Scan for the cell matching the given text and deliver its (X, Y) coordinate at center. 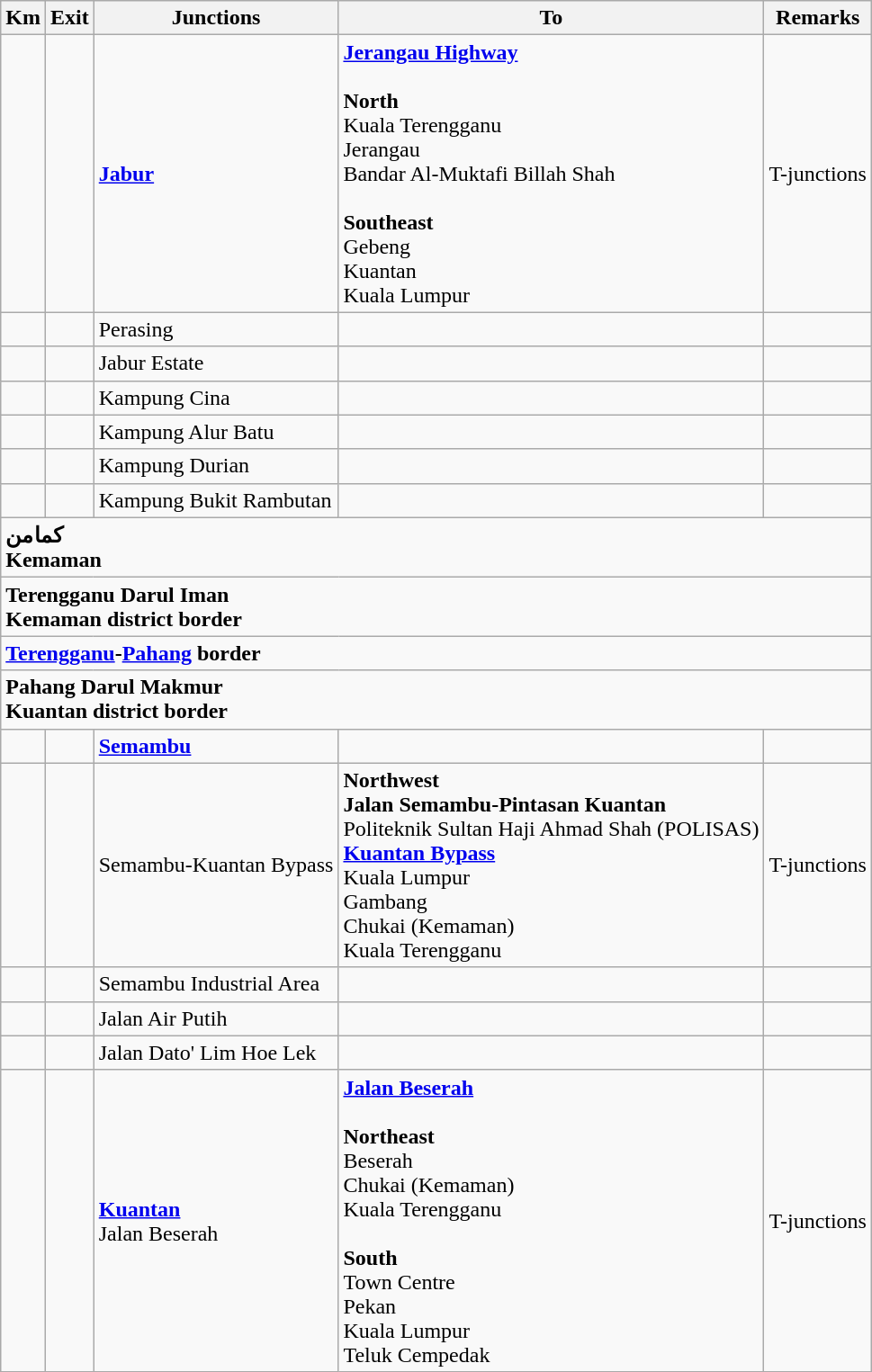
كمامنKemaman (436, 547)
Kampung Bukit Rambutan (216, 500)
Jalan BeserahNortheastBeserahChukai (Kemaman)Kuala TerengganuSouthTown CentrePekanKuala LumpurTeluk Cempedak (551, 1220)
Jabur Estate (216, 363)
Semambu-Kuantan Bypass (216, 865)
Terengganu-Pahang border (436, 653)
To (551, 18)
Jerangau HighwayNorthKuala TerengganuJerangauBandar Al-Muktafi Billah ShahSoutheastGebengKuantanKuala Lumpur (551, 174)
Kampung Alur Batu (216, 432)
Km (23, 18)
Exit (69, 18)
Jabur (216, 174)
Terengganu Darul ImanKemaman district border (436, 606)
Perasing (216, 329)
Jalan Dato' Lim Hoe Lek (216, 1053)
Kampung Durian (216, 466)
Semambu Industrial Area (216, 984)
Semambu (216, 746)
KuantanJalan Beserah (216, 1220)
Junctions (216, 18)
Remarks (818, 18)
Kampung Cina (216, 398)
Pahang Darul MakmurKuantan district border (436, 700)
NorthwestJalan Semambu-Pintasan Kuantan Politeknik Sultan Haji Ahmad Shah (POLISAS) Kuantan BypassKuala LumpurGambangChukai (Kemaman)Kuala Terengganu (551, 865)
Jalan Air Putih (216, 1018)
